Return the (x, y) coordinate for the center point of the cell that contains the specified text.  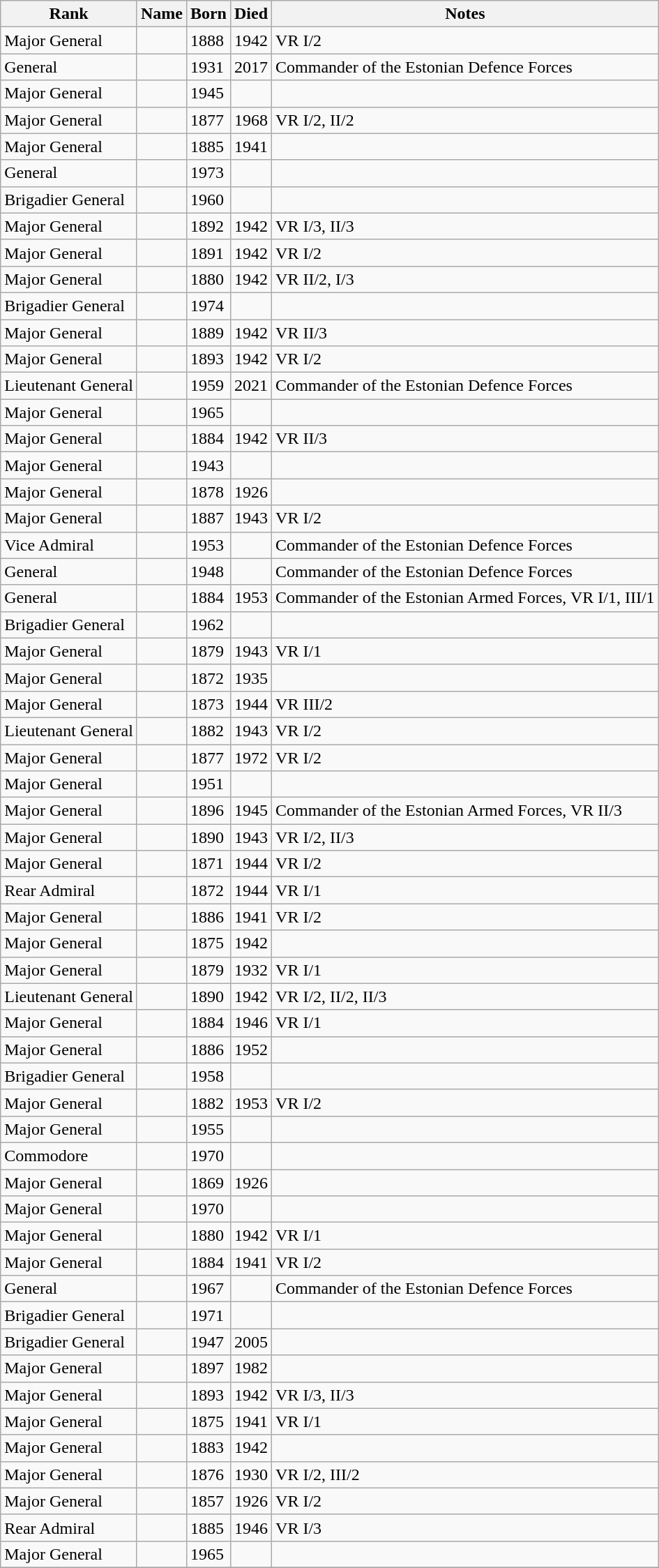
1883 (208, 1448)
1971 (208, 1315)
1857 (208, 1501)
Vice Admiral (69, 545)
Commander of the Estonian Armed Forces, VR I/1, III/1 (466, 598)
1968 (251, 120)
1955 (208, 1129)
1887 (208, 518)
1959 (208, 386)
1873 (208, 704)
Commodore (69, 1156)
1930 (251, 1474)
Died (251, 14)
1935 (251, 678)
Rank (69, 14)
1951 (208, 784)
1892 (208, 226)
1876 (208, 1474)
1931 (208, 67)
2021 (251, 386)
Born (208, 14)
1967 (208, 1289)
1952 (251, 1050)
1972 (251, 757)
1889 (208, 333)
1973 (208, 173)
VR III/2 (466, 704)
VR I/3 (466, 1528)
1960 (208, 200)
1962 (208, 625)
1932 (251, 970)
1947 (208, 1342)
VR I/2, III/2 (466, 1474)
Name (162, 14)
VR I/2, II/3 (466, 837)
Notes (466, 14)
1974 (208, 306)
1891 (208, 253)
1948 (208, 572)
Commander of the Estonian Armed Forces, VR II/3 (466, 811)
2017 (251, 67)
1878 (208, 492)
VR I/2, II/2 (466, 120)
1869 (208, 1183)
1896 (208, 811)
1888 (208, 40)
VR II/2, I/3 (466, 279)
VR I/2, II/2, II/3 (466, 996)
1982 (251, 1368)
1871 (208, 864)
1958 (208, 1076)
2005 (251, 1342)
1897 (208, 1368)
